Pinpoint the cell where the given text exists, returning its (x, y) midpoint coordinate. 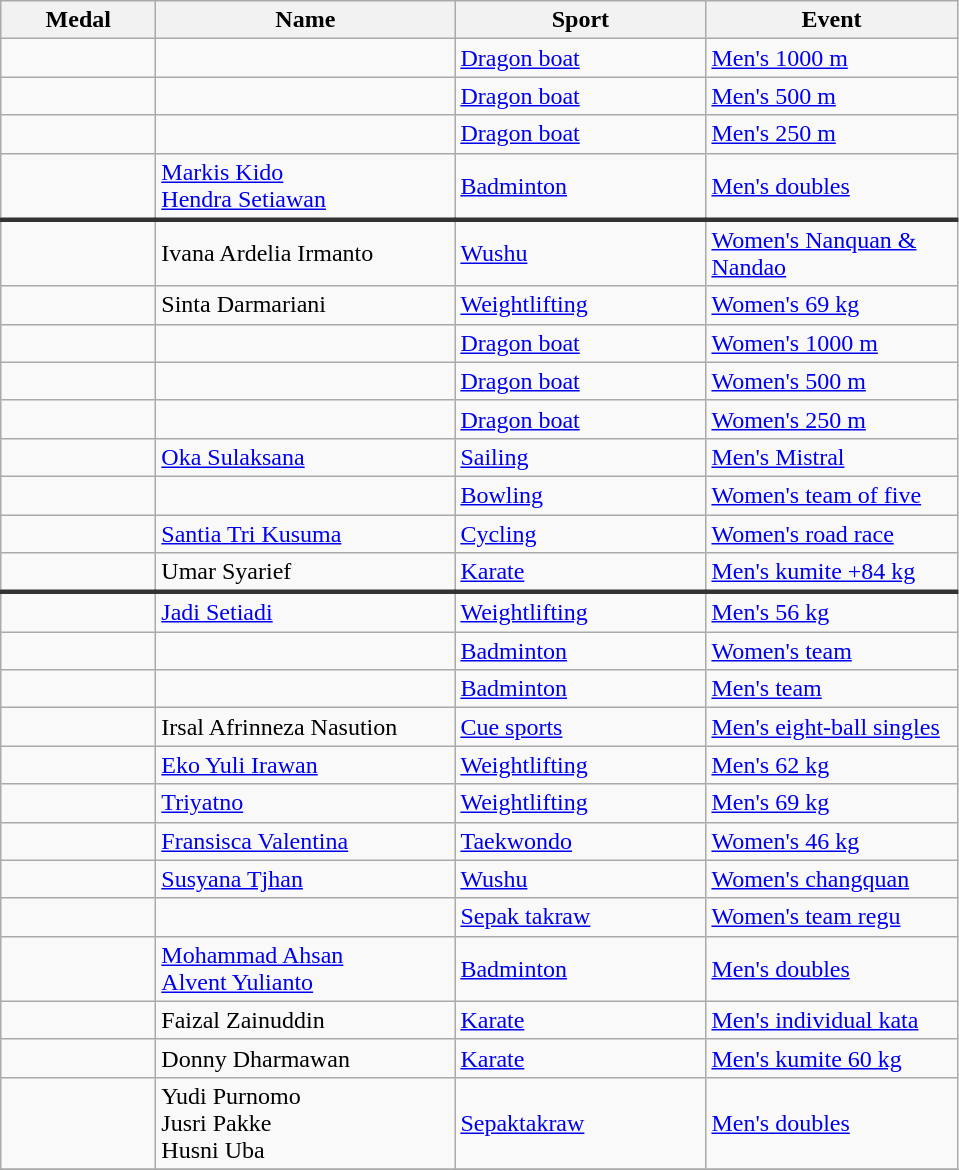
Ivana Ardelia Irmanto (306, 254)
Men's 62 kg (832, 765)
Umar Syarief (306, 573)
Men's 69 kg (832, 803)
Taekwondo (580, 841)
Event (832, 20)
Faizal Zainuddin (306, 1020)
Men's 1000 m (832, 58)
Women's 250 m (832, 419)
Yudi Purnomo Jusri Pakke Husni Uba (306, 1123)
Oka Sulaksana (306, 457)
Women's 46 kg (832, 841)
Triyatno (306, 803)
Sepak takraw (580, 917)
Women's team regu (832, 917)
Medal (78, 20)
Eko Yuli Irawan (306, 765)
Women's changquan (832, 879)
Men's individual kata (832, 1020)
Sailing (580, 457)
Men's eight-ball singles (832, 727)
Women's road race (832, 533)
Men's kumite +84 kg (832, 573)
Sport (580, 20)
Sepaktakraw (580, 1123)
Women's 1000 m (832, 343)
Cue sports (580, 727)
Men's 250 m (832, 134)
Men's 56 kg (832, 612)
Jadi Setiadi (306, 612)
Fransisca Valentina (306, 841)
Women's team (832, 651)
Sinta Darmariani (306, 305)
Women's team of five (832, 495)
Women's 69 kg (832, 305)
Santia Tri Kusuma (306, 533)
Susyana Tjhan (306, 879)
Men's team (832, 689)
Name (306, 20)
Bowling (580, 495)
Women's Nanquan & Nandao (832, 254)
Women's 500 m (832, 381)
Men's kumite 60 kg (832, 1058)
Irsal Afrinneza Nasution (306, 727)
Cycling (580, 533)
Mohammad AhsanAlvent Yulianto (306, 968)
Men's 500 m (832, 96)
Markis KidoHendra Setiawan (306, 186)
Men's Mistral (832, 457)
Donny Dharmawan (306, 1058)
